Return the [X, Y] coordinate for the center point of the cell that contains the specified text.  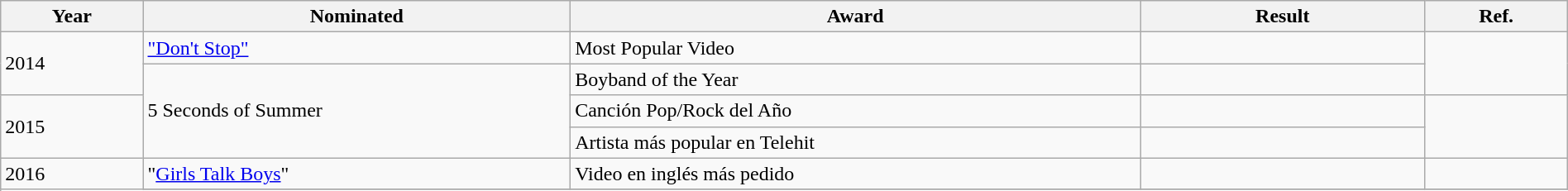
Most Popular Video [855, 48]
2014 [72, 64]
Canción Pop/Rock del Año [855, 111]
5 Seconds of Summer [357, 111]
2015 [72, 127]
Video en inglés más pedido [855, 174]
"Girls Talk Boys" [357, 174]
Artista más popular en Telehit [855, 142]
"Don't Stop" [357, 48]
Result [1283, 17]
Ref. [1496, 17]
Boyband of the Year [855, 79]
2016 [72, 174]
Award [855, 17]
Year [72, 17]
Nominated [357, 17]
